Search for the cell housing the specified text and yield its (X, Y) center coordinate. 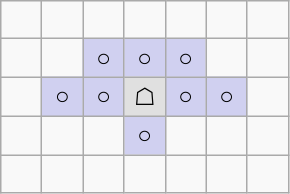
☖ (144, 97)
